Return the [x, y] coordinate for the center point of the cell that contains the specified text.  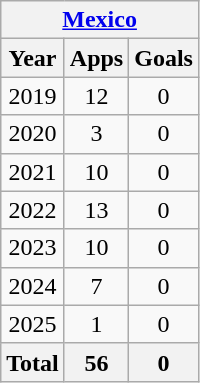
3 [96, 134]
2024 [33, 286]
2025 [33, 324]
2020 [33, 134]
Apps [96, 58]
13 [96, 210]
2021 [33, 172]
Year [33, 58]
1 [96, 324]
56 [96, 362]
2022 [33, 210]
7 [96, 286]
Mexico [100, 20]
2019 [33, 96]
2023 [33, 248]
Goals [164, 58]
Total [33, 362]
12 [96, 96]
